Locate the cell with the specified text and output its [x, y] center coordinate. 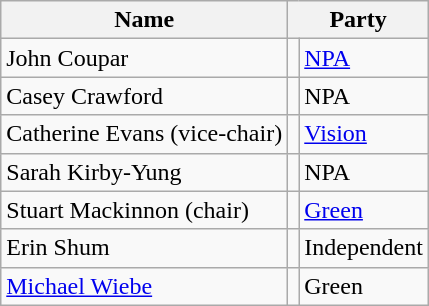
Catherine Evans (vice-chair) [144, 134]
Independent [364, 248]
John Coupar [144, 58]
Erin Shum [144, 248]
Party [358, 20]
Name [144, 20]
Vision [364, 134]
Stuart Mackinnon (chair) [144, 210]
Michael Wiebe [144, 286]
Casey Crawford [144, 96]
Sarah Kirby-Yung [144, 172]
